Locate the cell with the specified text and output its (x, y) center coordinate. 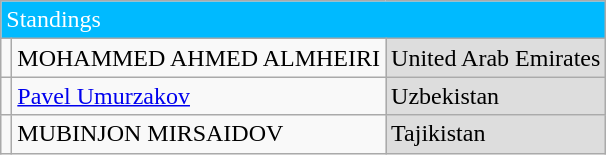
Pavel Umurzakov (199, 96)
Tajikistan (496, 134)
Standings (304, 20)
Uzbekistan (496, 96)
MOHAMMED AHMED ALMHEIRI (199, 58)
MUBINJON MIRSAIDOV (199, 134)
United Arab Emirates (496, 58)
